Capture the cell that displays the provided text and extract its [X, Y] central coordinate. 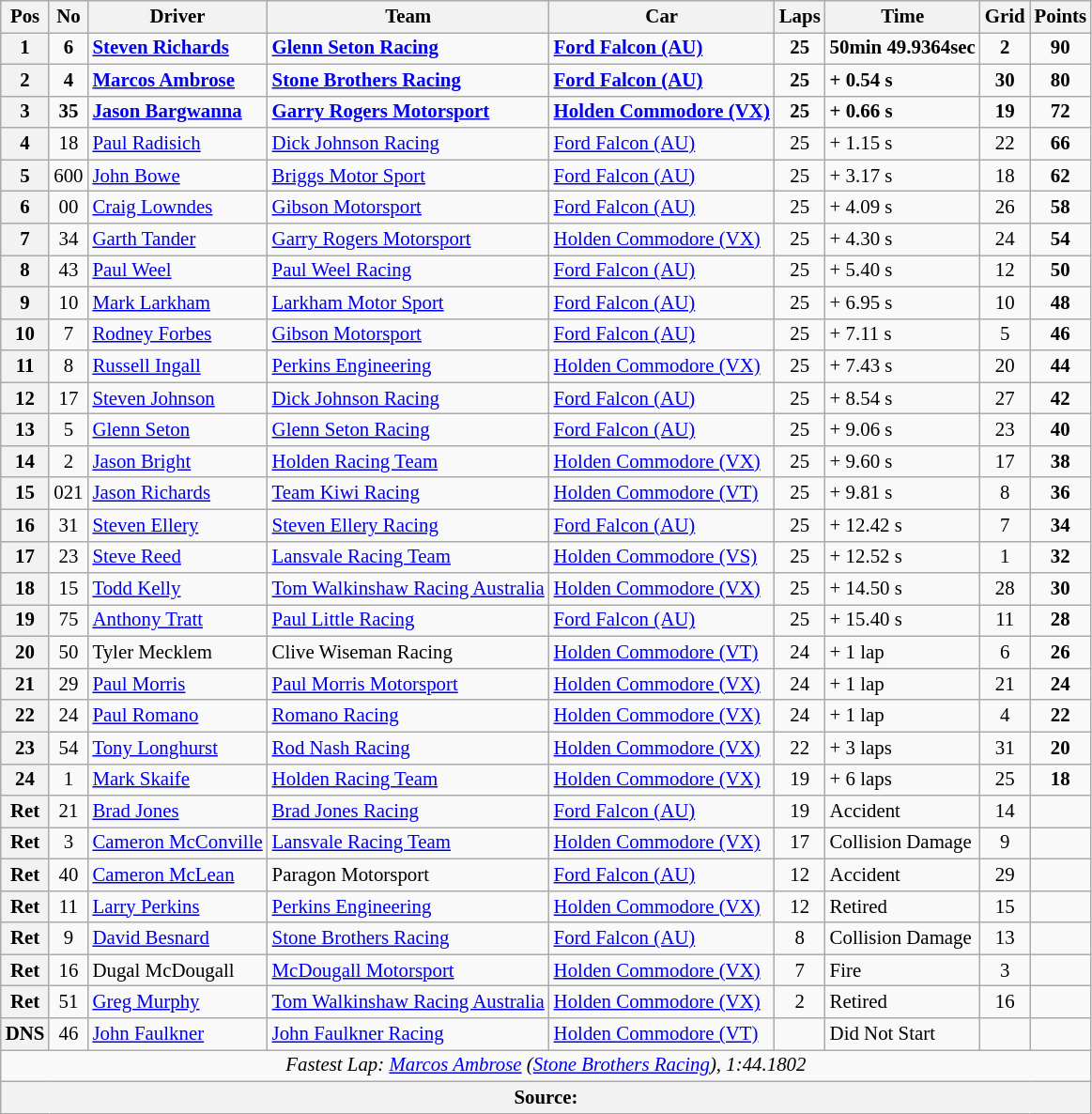
Paul Morris [177, 684]
00 [68, 208]
Cameron McConville [177, 843]
Source: [546, 1097]
Holden Commodore (VS) [662, 557]
+ 9.06 s [903, 430]
Clive Wiseman Racing [408, 653]
72 [1061, 112]
36 [1061, 493]
Pos [25, 17]
Grid [1005, 17]
+ 4.09 s [903, 208]
Paul Little Racing [408, 621]
+ 0.54 s [903, 80]
Craig Lowndes [177, 208]
+ 6.95 s [903, 302]
Paul Romano [177, 716]
+ 3.17 s [903, 176]
+ 9.60 s [903, 461]
+ 5.40 s [903, 271]
021 [68, 493]
John Faulkner [177, 1034]
42 [1061, 398]
Mark Skaife [177, 780]
Rodney Forbes [177, 334]
Glenn Seton [177, 430]
Garth Tander [177, 240]
+ 12.42 s [903, 525]
32 [1061, 557]
38 [1061, 461]
Steven Johnson [177, 398]
Paul Radisich [177, 144]
Cameron McLean [177, 874]
Steven Ellery [177, 525]
Greg Murphy [177, 1002]
Driver [177, 17]
Briggs Motor Sport [408, 176]
50min 49.9364sec [903, 48]
Paul Morris Motorsport [408, 684]
David Besnard [177, 938]
Brad Jones [177, 812]
+ 14.50 s [903, 589]
44 [1061, 366]
Time [903, 17]
Dugal McDougall [177, 970]
McDougall Motorsport [408, 970]
Fire [903, 970]
Jason Bright [177, 461]
Laps [800, 17]
Todd Kelly [177, 589]
75 [68, 621]
Larry Perkins [177, 906]
Paul Weel [177, 271]
43 [68, 271]
27 [1005, 398]
Steve Reed [177, 557]
+ 7.11 s [903, 334]
+ 4.30 s [903, 240]
Mark Larkham [177, 302]
Tyler Mecklem [177, 653]
Team Kiwi Racing [408, 493]
+ 9.81 s [903, 493]
Russell Ingall [177, 366]
Paul Weel Racing [408, 271]
Team [408, 17]
+ 0.66 s [903, 112]
+ 1.15 s [903, 144]
90 [1061, 48]
Steven Richards [177, 48]
John Bowe [177, 176]
+ 6 laps [903, 780]
58 [1061, 208]
+ 3 laps [903, 748]
48 [1061, 302]
Anthony Tratt [177, 621]
62 [1061, 176]
+ 8.54 s [903, 398]
+ 7.43 s [903, 366]
Jason Bargwanna [177, 112]
No [68, 17]
Car [662, 17]
Tony Longhurst [177, 748]
+ 15.40 s [903, 621]
35 [68, 112]
Fastest Lap: Marcos Ambrose (Stone Brothers Racing), 1:44.1802 [546, 1066]
John Faulkner Racing [408, 1034]
Points [1061, 17]
51 [68, 1002]
Larkham Motor Sport [408, 302]
Steven Ellery Racing [408, 525]
66 [1061, 144]
Did Not Start [903, 1034]
80 [1061, 80]
Brad Jones Racing [408, 812]
Romano Racing [408, 716]
Jason Richards [177, 493]
Marcos Ambrose [177, 80]
DNS [25, 1034]
+ 12.52 s [903, 557]
Rod Nash Racing [408, 748]
600 [68, 176]
Paragon Motorsport [408, 874]
